For the text-containing cell, return its midpoint in [X, Y] coordinate format. 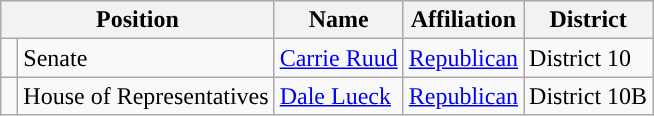
Carrie Ruud [338, 58]
District 10 [588, 58]
Affiliation [463, 20]
Dale Lueck [338, 96]
District 10B [588, 96]
Name [338, 20]
Senate [146, 58]
Position [138, 20]
District [588, 20]
House of Representatives [146, 96]
